From the cell containing the given text, extract its center point as [X, Y] coordinate. 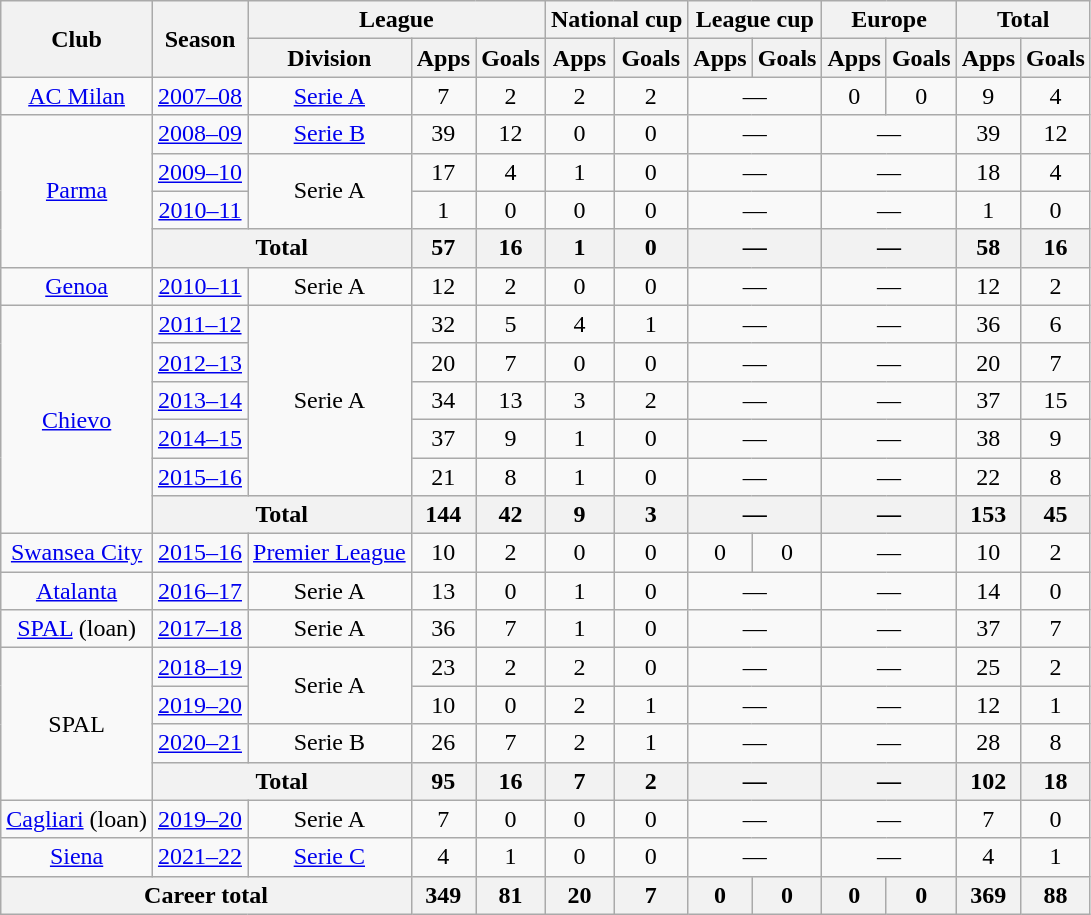
5 [511, 324]
21 [443, 477]
2007–08 [200, 96]
Career total [206, 895]
22 [988, 477]
2008–09 [200, 134]
Chievo [77, 419]
144 [443, 515]
League cup [755, 20]
Europe [889, 20]
2016–17 [200, 591]
National cup [616, 20]
Swansea City [77, 553]
2013–14 [200, 400]
2021–22 [200, 857]
153 [988, 515]
88 [1056, 895]
38 [988, 438]
Atalanta [77, 591]
23 [443, 667]
81 [511, 895]
SPAL [77, 724]
34 [443, 400]
2012–13 [200, 362]
Genoa [77, 286]
Parma [77, 191]
2017–18 [200, 629]
2018–19 [200, 667]
58 [988, 248]
26 [443, 743]
Serie C [330, 857]
Premier League [330, 553]
2020–21 [200, 743]
45 [1056, 515]
25 [988, 667]
2014–15 [200, 438]
42 [511, 515]
6 [1056, 324]
349 [443, 895]
28 [988, 743]
League [397, 20]
57 [443, 248]
17 [443, 172]
369 [988, 895]
95 [443, 781]
SPAL (loan) [77, 629]
14 [988, 591]
Club [77, 39]
Siena [77, 857]
Division [330, 58]
102 [988, 781]
AC Milan [77, 96]
Cagliari (loan) [77, 819]
2009–10 [200, 172]
Season [200, 39]
15 [1056, 400]
2011–12 [200, 324]
32 [443, 324]
